Capture the cell that displays the provided text and extract its [X, Y] central coordinate. 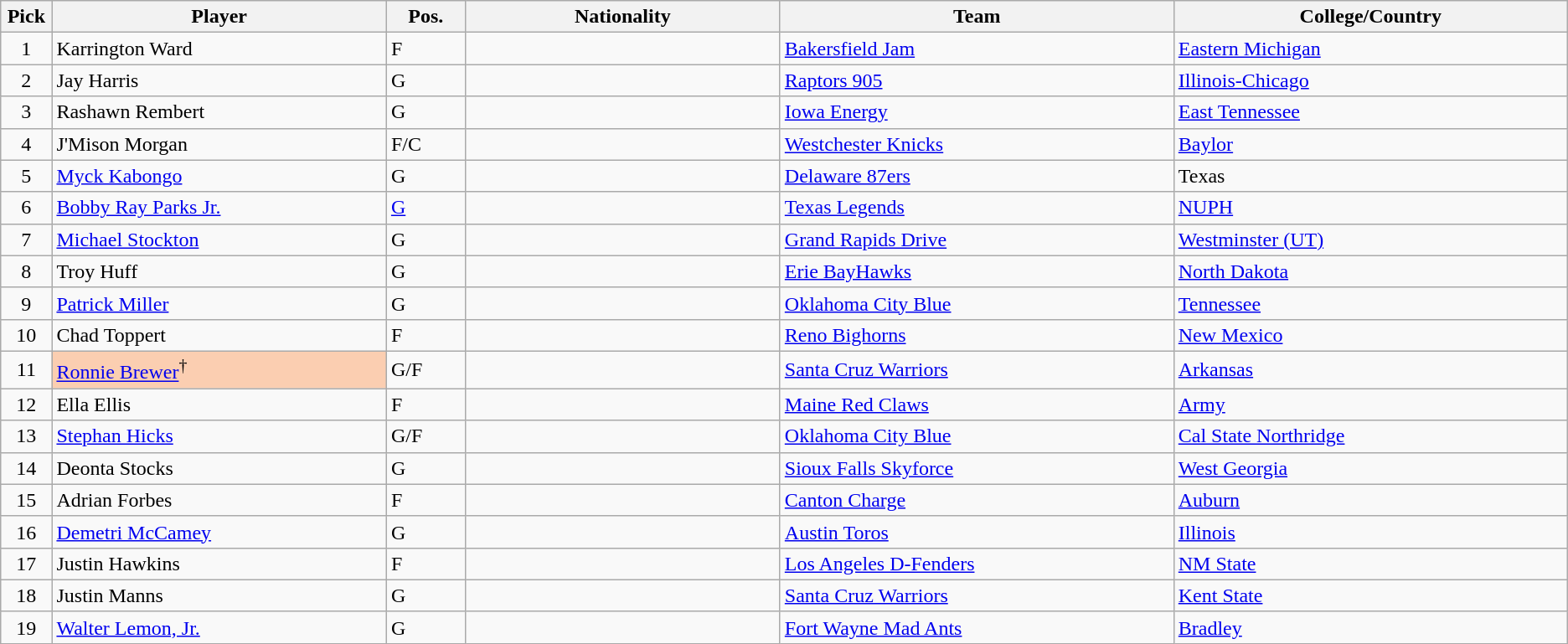
Iowa Energy [977, 112]
12 [27, 404]
Demetri McCamey [219, 532]
F/C [426, 144]
Bradley [1370, 627]
Cal State Northridge [1370, 436]
Westminster (UT) [1370, 240]
Illinois-Chicago [1370, 80]
1 [27, 49]
6 [27, 208]
Eastern Michigan [1370, 49]
Bobby Ray Parks Jr. [219, 208]
9 [27, 303]
17 [27, 564]
16 [27, 532]
Michael Stockton [219, 240]
Canton Charge [977, 500]
Ronnie Brewer† [219, 370]
Justin Manns [219, 595]
Erie BayHawks [977, 271]
Illinois [1370, 532]
College/Country [1370, 17]
Myck Kabongo [219, 176]
Arkansas [1370, 370]
Justin Hawkins [219, 564]
Maine Red Claws [977, 404]
Army [1370, 404]
NUPH [1370, 208]
Ella Ellis [219, 404]
Karrington Ward [219, 49]
Kent State [1370, 595]
14 [27, 468]
10 [27, 335]
Delaware 87ers [977, 176]
Westchester Knicks [977, 144]
Team [977, 17]
5 [27, 176]
J'Mison Morgan [219, 144]
Patrick Miller [219, 303]
Nationality [622, 17]
11 [27, 370]
Auburn [1370, 500]
North Dakota [1370, 271]
4 [27, 144]
15 [27, 500]
Baylor [1370, 144]
Pos. [426, 17]
3 [27, 112]
19 [27, 627]
Jay Harris [219, 80]
Austin Toros [977, 532]
Texas [1370, 176]
NM State [1370, 564]
Deonta Stocks [219, 468]
Pick [27, 17]
18 [27, 595]
East Tennessee [1370, 112]
13 [27, 436]
Grand Rapids Drive [977, 240]
Los Angeles D-Fenders [977, 564]
Chad Toppert [219, 335]
West Georgia [1370, 468]
7 [27, 240]
Tennessee [1370, 303]
Sioux Falls Skyforce [977, 468]
Walter Lemon, Jr. [219, 627]
8 [27, 271]
Reno Bighorns [977, 335]
Raptors 905 [977, 80]
Troy Huff [219, 271]
Bakersfield Jam [977, 49]
Player [219, 17]
Stephan Hicks [219, 436]
Rashawn Rembert [219, 112]
Fort Wayne Mad Ants [977, 627]
Adrian Forbes [219, 500]
Texas Legends [977, 208]
New Mexico [1370, 335]
2 [27, 80]
